Scan for the cell matching the given text and deliver its (X, Y) coordinate at center. 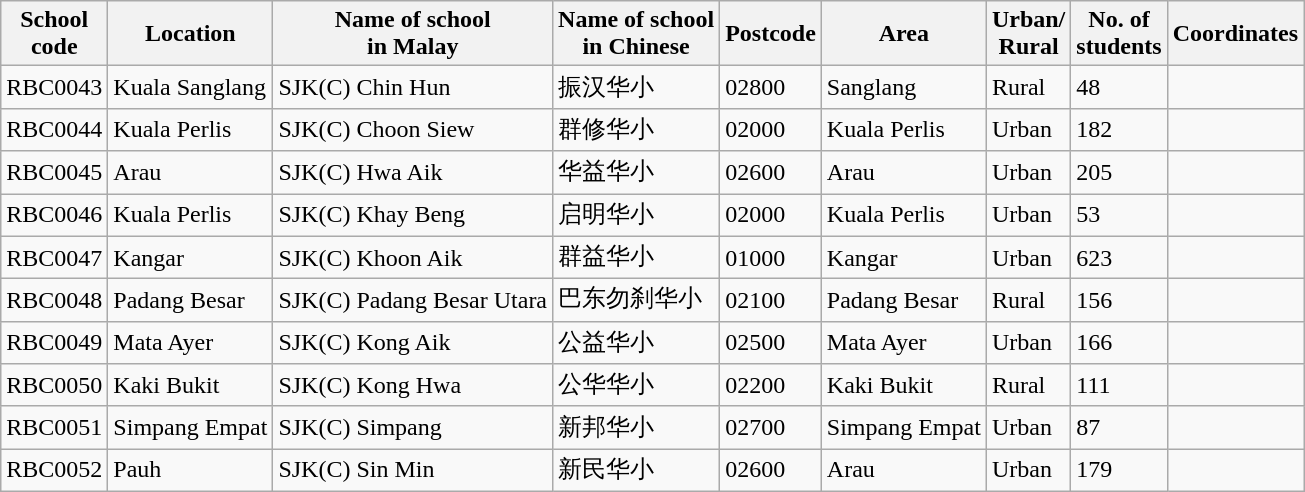
新邦华小 (636, 428)
SJK(C) Kong Aik (413, 342)
群益华小 (636, 258)
SJK(C) Sin Min (413, 470)
01000 (771, 258)
87 (1119, 428)
Schoolcode (54, 34)
179 (1119, 470)
02500 (771, 342)
205 (1119, 172)
Sanglang (904, 88)
RBC0046 (54, 216)
公华华小 (636, 386)
02700 (771, 428)
华益华小 (636, 172)
02800 (771, 88)
振汉华小 (636, 88)
53 (1119, 216)
新民华小 (636, 470)
SJK(C) Kong Hwa (413, 386)
群修华小 (636, 130)
Area (904, 34)
巴东勿刹华小 (636, 300)
RBC0043 (54, 88)
No. ofstudents (1119, 34)
RBC0045 (54, 172)
SJK(C) Hwa Aik (413, 172)
SJK(C) Khay Beng (413, 216)
Location (190, 34)
SJK(C) Simpang (413, 428)
02200 (771, 386)
RBC0048 (54, 300)
SJK(C) Choon Siew (413, 130)
SJK(C) Khoon Aik (413, 258)
RBC0047 (54, 258)
RBC0044 (54, 130)
启明华小 (636, 216)
111 (1119, 386)
RBC0052 (54, 470)
RBC0051 (54, 428)
公益华小 (636, 342)
02100 (771, 300)
623 (1119, 258)
SJK(C) Chin Hun (413, 88)
Kuala Sanglang (190, 88)
166 (1119, 342)
RBC0050 (54, 386)
SJK(C) Padang Besar Utara (413, 300)
Urban/Rural (1028, 34)
182 (1119, 130)
Name of schoolin Malay (413, 34)
Pauh (190, 470)
156 (1119, 300)
Coordinates (1235, 34)
Postcode (771, 34)
RBC0049 (54, 342)
Name of schoolin Chinese (636, 34)
48 (1119, 88)
